Scan for the cell matching the given text and deliver its [x, y] coordinate at center. 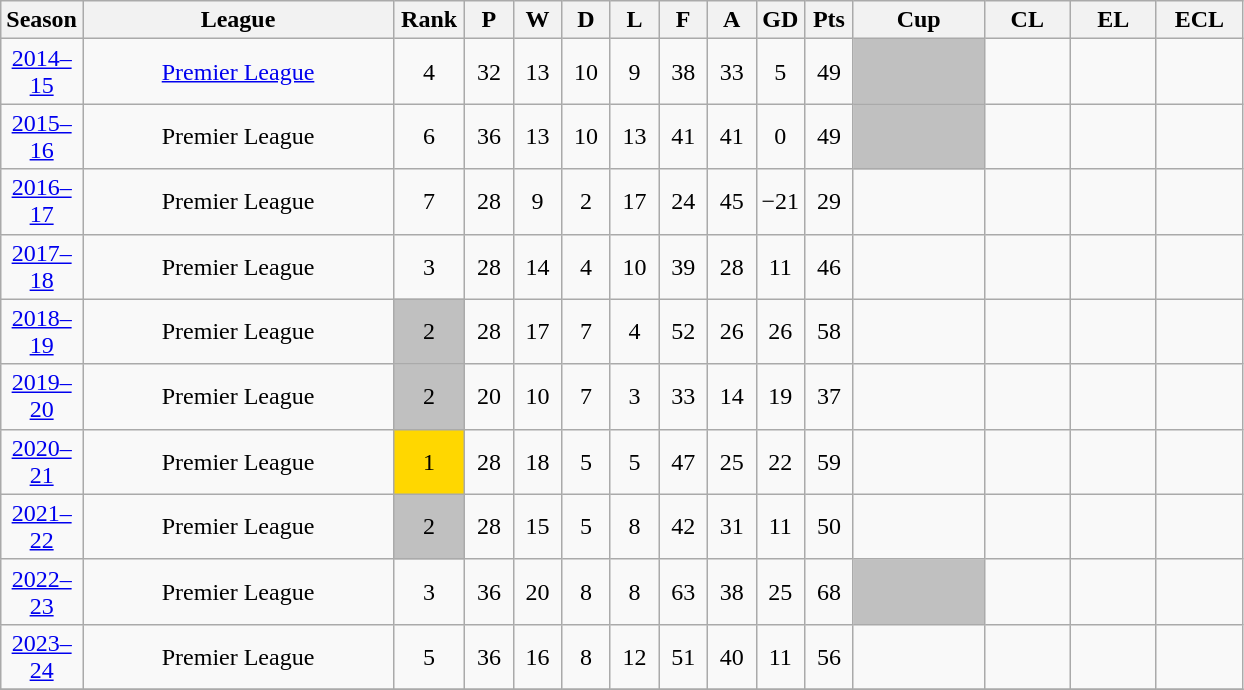
58 [830, 332]
31 [732, 526]
24 [684, 202]
0 [780, 136]
56 [830, 656]
2016–17 [42, 202]
A [732, 20]
GD [780, 20]
Rank [430, 20]
40 [732, 656]
2018–19 [42, 332]
L [634, 20]
18 [538, 462]
2019–20 [42, 396]
CL [1027, 20]
63 [684, 592]
Season [42, 20]
Pts [830, 20]
2015–16 [42, 136]
2023–24 [42, 656]
F [684, 20]
2017–18 [42, 266]
6 [430, 136]
ECL [1199, 20]
68 [830, 592]
37 [830, 396]
47 [684, 462]
42 [684, 526]
1 [430, 462]
2022–23 [42, 592]
League [238, 20]
EL [1113, 20]
32 [490, 72]
45 [732, 202]
51 [684, 656]
16 [538, 656]
2021–22 [42, 526]
W [538, 20]
P [490, 20]
59 [830, 462]
2014–15 [42, 72]
46 [830, 266]
39 [684, 266]
52 [684, 332]
29 [830, 202]
−21 [780, 202]
D [586, 20]
22 [780, 462]
Cup [918, 20]
50 [830, 526]
15 [538, 526]
19 [780, 396]
12 [634, 656]
2020–21 [42, 462]
